Pinpoint the cell where the given text exists, returning its [x, y] midpoint coordinate. 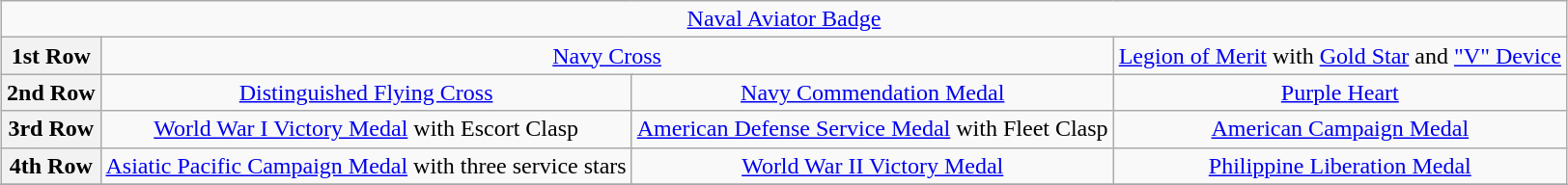
Purple Heart [1340, 92]
American Campaign Medal [1340, 129]
Navy Cross [606, 56]
1st Row [51, 56]
3rd Row [51, 129]
World War II Victory Medal [873, 166]
Legion of Merit with Gold Star and "V" Device [1340, 56]
Asiatic Pacific Campaign Medal with three service stars [366, 166]
Navy Commendation Medal [873, 92]
World War I Victory Medal with Escort Clasp [366, 129]
2nd Row [51, 92]
Philippine Liberation Medal [1340, 166]
Distinguished Flying Cross [366, 92]
4th Row [51, 166]
American Defense Service Medal with Fleet Clasp [873, 129]
Naval Aviator Badge [784, 19]
